Pinpoint the cell where the given text exists, returning its [x, y] midpoint coordinate. 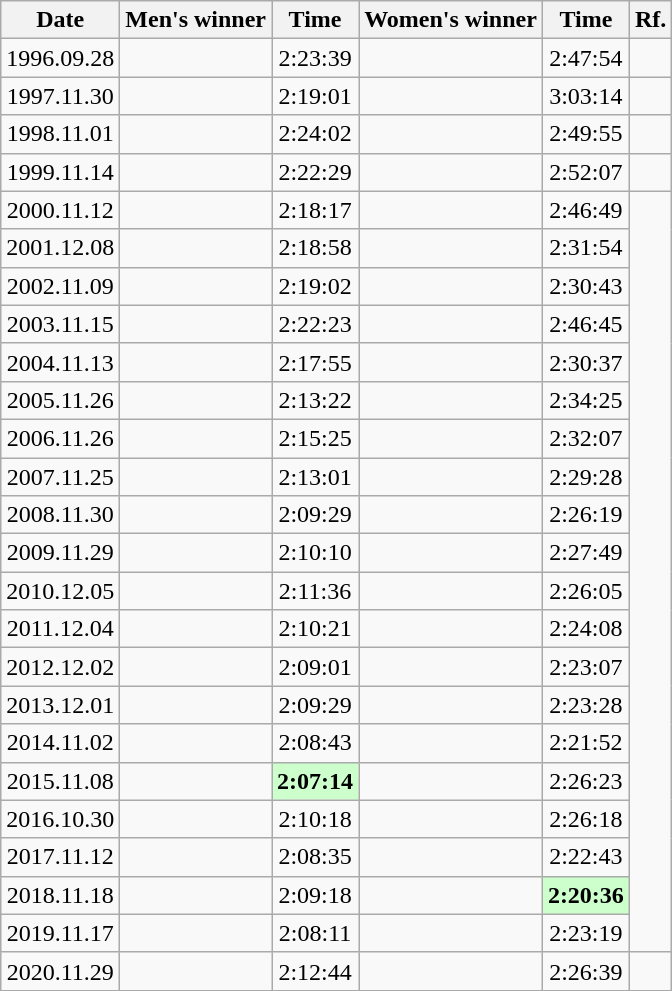
2:29:28 [586, 477]
2:23:07 [586, 667]
2:10:10 [316, 553]
2008.11.30 [60, 515]
2:08:43 [316, 743]
2:17:55 [316, 362]
2:19:01 [316, 96]
2:13:01 [316, 477]
2006.11.26 [60, 438]
2:22:29 [316, 172]
2:30:43 [586, 286]
2:31:54 [586, 248]
2004.11.13 [60, 362]
2:15:25 [316, 438]
2:18:58 [316, 248]
Women's winner [451, 20]
2:10:21 [316, 629]
2:22:43 [586, 857]
2019.11.17 [60, 933]
2012.12.02 [60, 667]
2020.11.29 [60, 971]
2:21:52 [586, 743]
2:18:17 [316, 210]
Date [60, 20]
2:34:25 [586, 400]
2:10:18 [316, 819]
2:26:18 [586, 819]
2:26:23 [586, 781]
2010.12.05 [60, 591]
2:09:18 [316, 895]
2001.12.08 [60, 248]
2:26:39 [586, 971]
3:03:14 [586, 96]
2:24:08 [586, 629]
2009.11.29 [60, 553]
2:09:01 [316, 667]
2016.10.30 [60, 819]
2:23:19 [586, 933]
2002.11.09 [60, 286]
2011.12.04 [60, 629]
2014.11.02 [60, 743]
2:12:44 [316, 971]
2:46:45 [586, 324]
2:24:02 [316, 134]
2000.11.12 [60, 210]
Rf. [650, 20]
2003.11.15 [60, 324]
2:22:23 [316, 324]
2007.11.25 [60, 477]
2:08:11 [316, 933]
2:47:54 [586, 58]
2015.11.08 [60, 781]
2:30:37 [586, 362]
2:11:36 [316, 591]
2:49:55 [586, 134]
2018.11.18 [60, 895]
2:52:07 [586, 172]
2013.12.01 [60, 705]
1998.11.01 [60, 134]
2:26:05 [586, 591]
2:23:39 [316, 58]
1996.09.28 [60, 58]
2:23:28 [586, 705]
2:13:22 [316, 400]
Men's winner [196, 20]
2:32:07 [586, 438]
2:27:49 [586, 553]
2:07:14 [316, 781]
2017.11.12 [60, 857]
1997.11.30 [60, 96]
2:19:02 [316, 286]
2:08:35 [316, 857]
2:20:36 [586, 895]
2:26:19 [586, 515]
2005.11.26 [60, 400]
2:46:49 [586, 210]
1999.11.14 [60, 172]
